Identify which cell holds the provided text, then report its (X, Y) central coordinate. 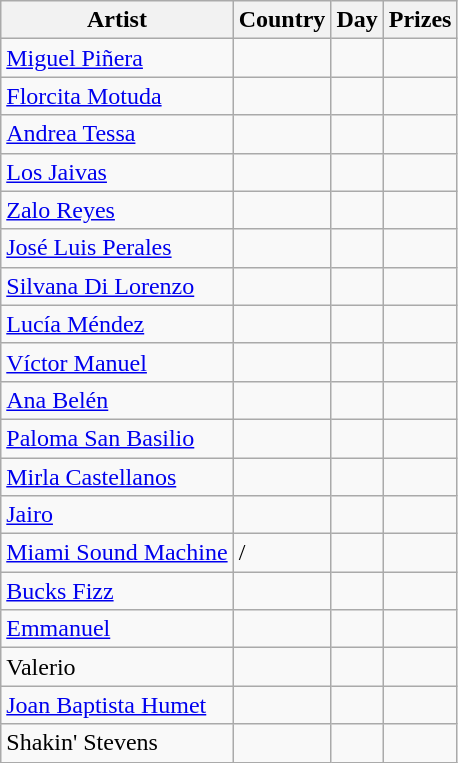
Jairo (117, 515)
Andrea Tessa (117, 134)
Day (357, 20)
Mirla Castellanos (117, 477)
Prizes (420, 20)
Country (282, 20)
/ (282, 553)
Miguel Piñera (117, 58)
Zalo Reyes (117, 210)
Joan Baptista Humet (117, 705)
Miami Sound Machine (117, 553)
Ana Belén (117, 400)
Florcita Motuda (117, 96)
José Luis Perales (117, 248)
Los Jaivas (117, 172)
Artist (117, 20)
Shakin' Stevens (117, 743)
Lucía Méndez (117, 324)
Paloma San Basilio (117, 438)
Silvana Di Lorenzo (117, 286)
Valerio (117, 667)
Víctor Manuel (117, 362)
Bucks Fizz (117, 591)
Emmanuel (117, 629)
